From the cell containing the given text, extract its center point as (x, y) coordinate. 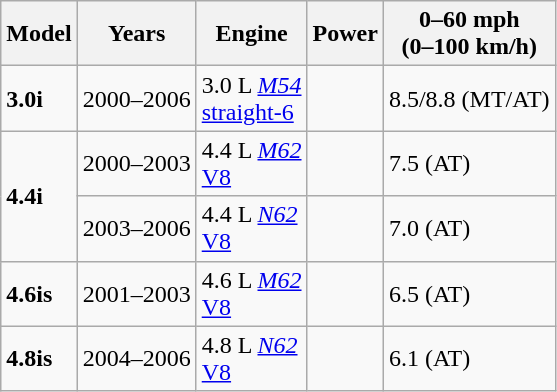
7.0 (AT) (469, 228)
3.0 L M54 straight-6 (252, 98)
Power (345, 34)
2004–2006 (136, 358)
4.4 L M62 V8 (252, 164)
6.5 (AT) (469, 294)
3.0i (39, 98)
2000–2006 (136, 98)
4.4i (39, 196)
2003–2006 (136, 228)
2001–2003 (136, 294)
2000–2003 (136, 164)
Model (39, 34)
8.5/8.8 (MT/AT) (469, 98)
4.8is (39, 358)
0–60 mph (0–100 km/h) (469, 34)
Years (136, 34)
4.6is (39, 294)
4.6 L M62 V8 (252, 294)
4.8 L N62 V8 (252, 358)
Engine (252, 34)
7.5 (AT) (469, 164)
4.4 L N62 V8 (252, 228)
6.1 (AT) (469, 358)
